For the text-containing cell, return its midpoint in [x, y] coordinate format. 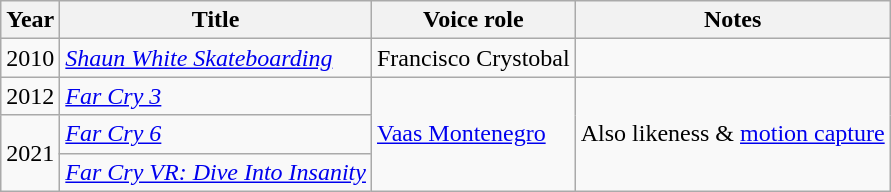
Notes [732, 20]
2021 [30, 153]
Far Cry 3 [216, 96]
Vaas Montenegro [473, 134]
2010 [30, 58]
Title [216, 20]
2012 [30, 96]
Far Cry VR: Dive Into Insanity [216, 172]
Year [30, 20]
Francisco Crystobal [473, 58]
Shaun White Skateboarding [216, 58]
Voice role [473, 20]
Also likeness & motion capture [732, 134]
Far Cry 6 [216, 134]
